Output the (X, Y) coordinate of the center of the cell containing the given text.  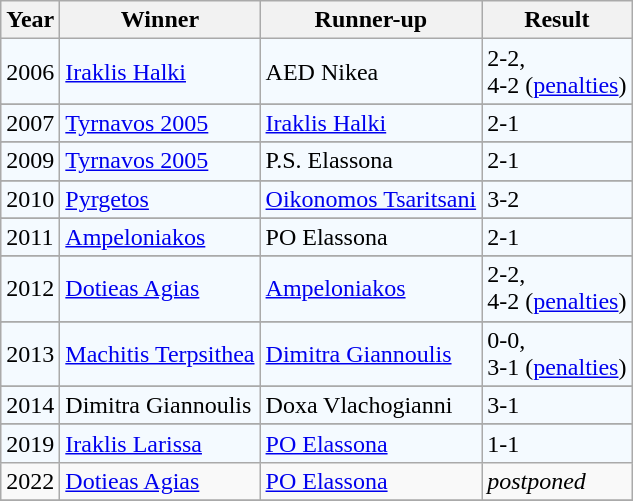
2012 (30, 288)
2014 (30, 405)
2019 (30, 443)
3-2 (557, 199)
3-1 (557, 405)
Result (557, 20)
2006 (30, 72)
Doxa Vlachogianni (371, 405)
Oikonomos Tsaritsani (371, 199)
1-1 (557, 443)
0-0,3-1 (penalties) (557, 354)
2009 (30, 161)
Winner (160, 20)
Machitis Terpsithea (160, 354)
Iraklis Larissa (160, 443)
Pyrgetos (160, 199)
AED Nikea (371, 72)
Year (30, 20)
2007 (30, 123)
2010 (30, 199)
P.S. Elassona (371, 161)
postponed (557, 481)
2022 (30, 481)
Runner-up (371, 20)
2011 (30, 237)
2013 (30, 354)
